Find where the given text appears and provide that cell's center as (x, y) coordinate. 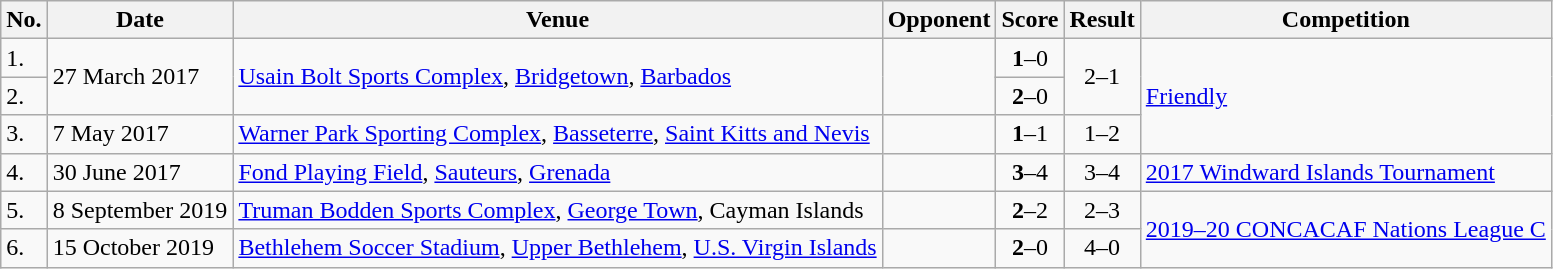
4–0 (1102, 248)
Usain Bolt Sports Complex, Bridgetown, Barbados (558, 77)
27 March 2017 (140, 77)
2–3 (1102, 210)
8 September 2019 (140, 210)
7 May 2017 (140, 134)
Date (140, 20)
Venue (558, 20)
No. (24, 20)
1–1 (1030, 134)
6. (24, 248)
2017 Windward Islands Tournament (1346, 172)
1–0 (1030, 58)
Opponent (939, 20)
Competition (1346, 20)
5. (24, 210)
Friendly (1346, 96)
Score (1030, 20)
Result (1102, 20)
2–1 (1102, 77)
2019–20 CONCACAF Nations League C (1346, 229)
1. (24, 58)
Truman Bodden Sports Complex, George Town, Cayman Islands (558, 210)
Bethlehem Soccer Stadium, Upper Bethlehem, U.S. Virgin Islands (558, 248)
3. (24, 134)
4. (24, 172)
Warner Park Sporting Complex, Basseterre, Saint Kitts and Nevis (558, 134)
15 October 2019 (140, 248)
Fond Playing Field, Sauteurs, Grenada (558, 172)
2–2 (1030, 210)
2. (24, 96)
30 June 2017 (140, 172)
1–2 (1102, 134)
